Identify which cell holds the provided text, then report its (x, y) central coordinate. 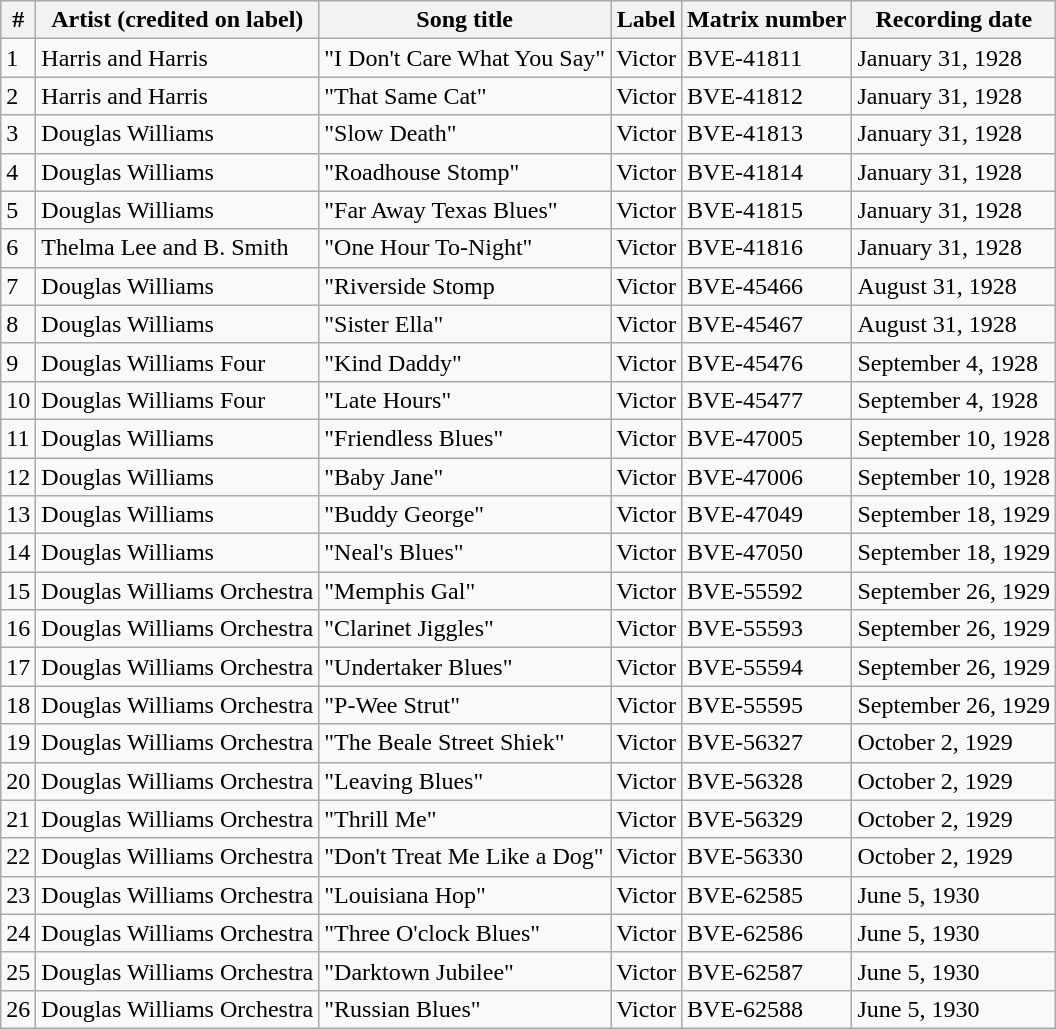
BVE-41816 (767, 248)
BVE-45476 (767, 362)
"I Don't Care What You Say" (465, 58)
16 (18, 629)
BVE-62587 (767, 971)
4 (18, 172)
"P-Wee Strut" (465, 705)
Thelma Lee and B. Smith (178, 248)
"Buddy George" (465, 515)
BVE-55593 (767, 629)
"Louisiana Hop" (465, 895)
BVE-56329 (767, 819)
"Memphis Gal" (465, 591)
"Leaving Blues" (465, 781)
BVE-47050 (767, 553)
"Riverside Stomp (465, 286)
"Sister Ella" (465, 324)
"Late Hours" (465, 400)
25 (18, 971)
3 (18, 134)
BVE-45477 (767, 400)
9 (18, 362)
"Clarinet Jiggles" (465, 629)
"Baby Jane" (465, 477)
"Slow Death" (465, 134)
18 (18, 705)
12 (18, 477)
26 (18, 1009)
10 (18, 400)
5 (18, 210)
BVE-45466 (767, 286)
2 (18, 96)
BVE-47006 (767, 477)
23 (18, 895)
BVE-41811 (767, 58)
11 (18, 438)
BVE-47005 (767, 438)
BVE-41815 (767, 210)
BVE-62585 (767, 895)
1 (18, 58)
BVE-41813 (767, 134)
7 (18, 286)
Label (646, 20)
"Thrill Me" (465, 819)
"Don't Treat Me Like a Dog" (465, 857)
Recording date (954, 20)
"Friendless Blues" (465, 438)
13 (18, 515)
17 (18, 667)
"Kind Daddy" (465, 362)
"Roadhouse Stomp" (465, 172)
6 (18, 248)
BVE-56330 (767, 857)
"Russian Blues" (465, 1009)
BVE-41814 (767, 172)
BVE-56327 (767, 743)
BVE-55592 (767, 591)
"The Beale Street Shiek" (465, 743)
Matrix number (767, 20)
14 (18, 553)
BVE-62586 (767, 933)
19 (18, 743)
BVE-56328 (767, 781)
"Undertaker Blues" (465, 667)
"Three O'clock Blues" (465, 933)
"That Same Cat" (465, 96)
20 (18, 781)
BVE-55594 (767, 667)
"Neal's Blues" (465, 553)
"Darktown Jubilee" (465, 971)
# (18, 20)
"Far Away Texas Blues" (465, 210)
21 (18, 819)
Song title (465, 20)
15 (18, 591)
Artist (credited on label) (178, 20)
"One Hour To-Night" (465, 248)
BVE-62588 (767, 1009)
BVE-45467 (767, 324)
24 (18, 933)
8 (18, 324)
BVE-47049 (767, 515)
22 (18, 857)
BVE-41812 (767, 96)
BVE-55595 (767, 705)
